Locate the cell with the specified text and output its [x, y] center coordinate. 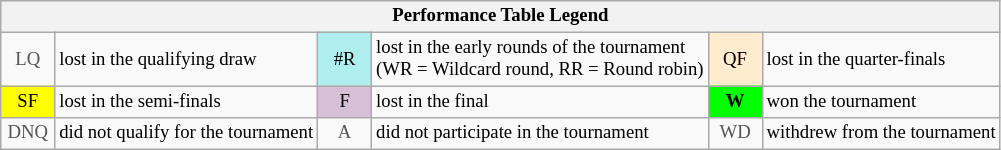
withdrew from the tournament [881, 134]
lost in the final [540, 102]
WD [735, 134]
did not qualify for the tournament [186, 134]
QF [735, 60]
lost in the qualifying draw [186, 60]
lost in the quarter-finals [881, 60]
#R [345, 60]
SF [28, 102]
LQ [28, 60]
lost in the early rounds of the tournament(WR = Wildcard round, RR = Round robin) [540, 60]
lost in the semi-finals [186, 102]
W [735, 102]
did not participate in the tournament [540, 134]
DNQ [28, 134]
won the tournament [881, 102]
F [345, 102]
A [345, 134]
Performance Table Legend [500, 16]
